Provide the [x, y] coordinate of the cell's center where the given text is located.  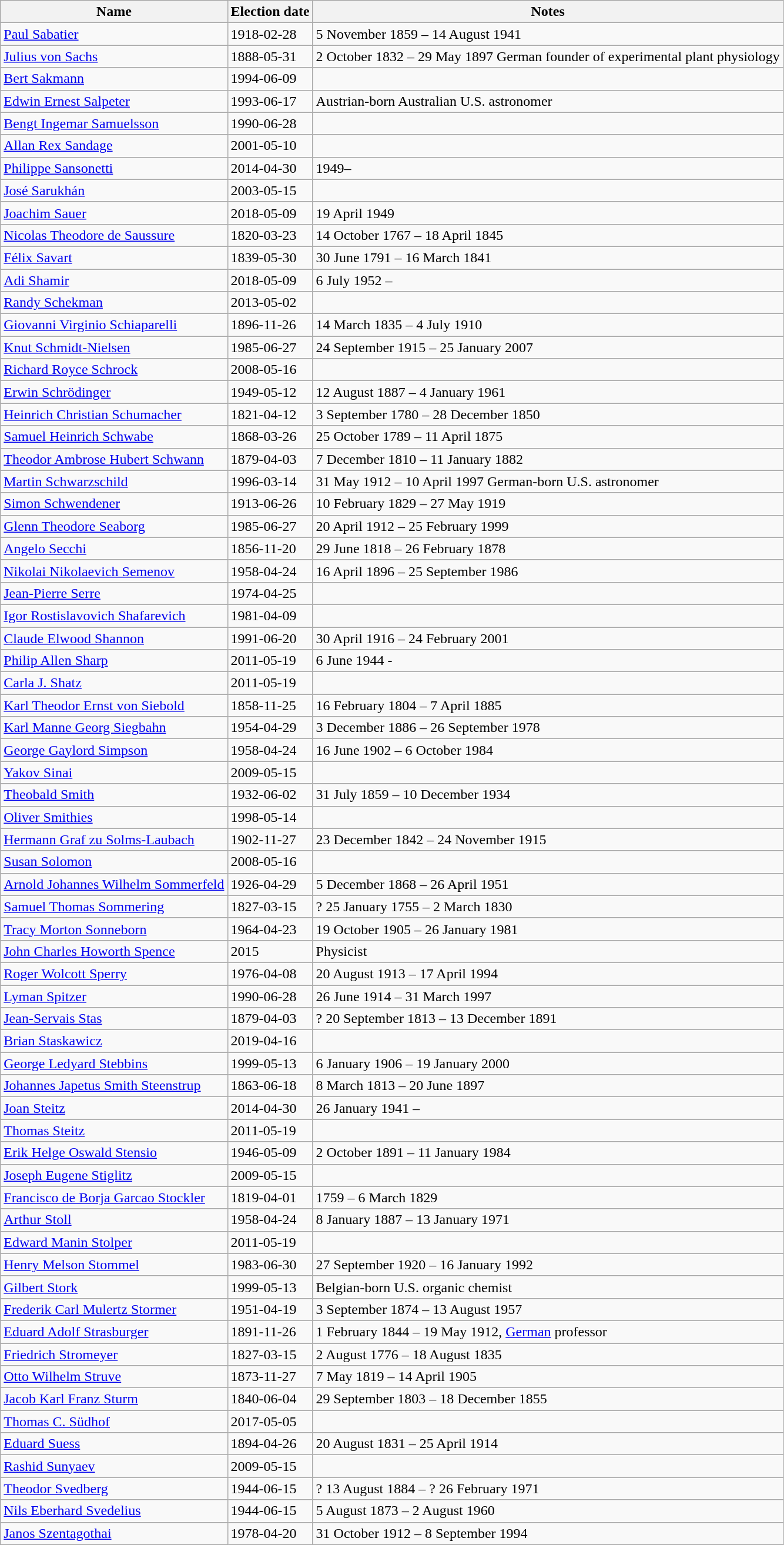
19 April 1949 [548, 213]
Samuel Thomas Sommering [114, 907]
1998-05-14 [270, 817]
1902-11-27 [270, 840]
Lyman Spitzer [114, 996]
Knut Schmidt-Nielsen [114, 347]
Brian Staskawicz [114, 1041]
Bengt Ingemar Samuelsson [114, 123]
1839-05-30 [270, 257]
7 May 1819 – 14 April 1905 [548, 1377]
14 October 1767 – 18 April 1845 [548, 235]
Frederik Carl Mulertz Stormer [114, 1309]
1821-04-12 [270, 414]
1976-04-08 [270, 974]
5 August 1873 – 2 August 1960 [548, 1511]
Erwin Schrödinger [114, 392]
1954-04-29 [270, 728]
Jacob Karl Franz Sturm [114, 1399]
Claude Elwood Shannon [114, 638]
Nikolai Nikolaevich Semenov [114, 571]
2013-05-02 [270, 303]
Theobald Smith [114, 795]
1 February 1844 – 19 May 1912, German professor [548, 1332]
1868-03-26 [270, 437]
1926-04-29 [270, 884]
Carla J. Shatz [114, 683]
26 June 1914 – 31 March 1997 [548, 996]
1946-05-09 [270, 1153]
Francisco de Borja Garcao Stockler [114, 1198]
1918-02-28 [270, 34]
Bert Sakmann [114, 79]
Rashid Sunyaev [114, 1466]
Theodor Svedberg [114, 1489]
29 September 1803 – 18 December 1855 [548, 1399]
? 13 August 1884 – ? 26 February 1971 [548, 1489]
1840-06-04 [270, 1399]
23 December 1842 – 24 November 1915 [548, 840]
1996-03-14 [270, 481]
Hermann Graf zu Solms-Laubach [114, 840]
1873-11-27 [270, 1377]
1991-06-20 [270, 638]
1981-04-09 [270, 616]
1913-06-26 [270, 504]
George Ledyard Stebbins [114, 1064]
Election date [270, 12]
2015 [270, 951]
1951-04-19 [270, 1309]
7 December 1810 – 11 January 1882 [548, 459]
Heinrich Christian Schumacher [114, 414]
20 August 1831 – 25 April 1914 [548, 1444]
Richard Royce Schrock [114, 370]
Jean-Pierre Serre [114, 593]
Friedrich Stromeyer [114, 1354]
1994-06-09 [270, 79]
Theodor Ambrose Hubert Schwann [114, 459]
16 February 1804 – 7 April 1885 [548, 705]
1820-03-23 [270, 235]
Randy Schekman [114, 303]
12 August 1887 – 4 January 1961 [548, 392]
Joan Steitz [114, 1108]
20 August 1913 – 17 April 1994 [548, 974]
John Charles Howorth Spence [114, 951]
Paul Sabatier [114, 34]
1964-04-23 [270, 929]
3 September 1874 – 13 August 1957 [548, 1309]
14 March 1835 – 4 July 1910 [548, 325]
3 September 1780 – 28 December 1850 [548, 414]
6 June 1944 - [548, 661]
3 December 1886 – 26 September 1978 [548, 728]
26 January 1941 – [548, 1108]
Physicist [548, 951]
1856-11-20 [270, 549]
Eduard Suess [114, 1444]
1983-06-30 [270, 1265]
Philip Allen Sharp [114, 661]
24 September 1915 – 25 January 2007 [548, 347]
Edwin Ernest Salpeter [114, 101]
1974-04-25 [270, 593]
1932-06-02 [270, 795]
Glenn Theodore Seaborg [114, 526]
Gilbert Stork [114, 1287]
? 20 September 1813 – 13 December 1891 [548, 1019]
Erik Helge Oswald Stensio [114, 1153]
Philippe Sansonetti [114, 168]
2 October 1832 – 29 May 1897 German founder of experimental plant physiology [548, 56]
Belgian-born U.S. organic chemist [548, 1287]
8 March 1813 – 20 June 1897 [548, 1086]
Oliver Smithies [114, 817]
27 September 1920 – 16 January 1992 [548, 1265]
1863-06-18 [270, 1086]
1888-05-31 [270, 56]
Yakov Sinai [114, 772]
Otto Wilhelm Struve [114, 1377]
2019-04-16 [270, 1041]
Nils Eberhard Svedelius [114, 1511]
5 December 1868 – 26 April 1951 [548, 884]
1891-11-26 [270, 1332]
Simon Schwendener [114, 504]
29 June 1818 – 26 February 1878 [548, 549]
Karl Manne Georg Siegbahn [114, 728]
Jean-Servais Stas [114, 1019]
1949-05-12 [270, 392]
31 May 1912 – 10 April 1997 German-born U.S. astronomer [548, 481]
Martin Schwarzschild [114, 481]
Joseph Eugene Stiglitz [114, 1175]
Arnold Johannes Wilhelm Sommerfeld [114, 884]
30 April 1916 – 24 February 2001 [548, 638]
1858-11-25 [270, 705]
10 February 1829 – 27 May 1919 [548, 504]
1896-11-26 [270, 325]
Edward Manin Stolper [114, 1242]
2 October 1891 – 11 January 1984 [548, 1153]
1949– [548, 168]
31 July 1859 – 10 December 1934 [548, 795]
Thomas Steitz [114, 1131]
Samuel Heinrich Schwabe [114, 437]
20 April 1912 – 25 February 1999 [548, 526]
2003-05-15 [270, 190]
? 25 January 1755 – 2 March 1830 [548, 907]
Arthur Stoll [114, 1220]
Name [114, 12]
Henry Melson Stommel [114, 1265]
José Sarukhán [114, 190]
Adi Shamir [114, 280]
2017-05-05 [270, 1422]
Nicolas Theodore de Saussure [114, 235]
25 October 1789 – 11 April 1875 [548, 437]
George Gaylord Simpson [114, 750]
Roger Wolcott Sperry [114, 974]
Angelo Secchi [114, 549]
1978-04-20 [270, 1533]
Julius von Sachs [114, 56]
1993-06-17 [270, 101]
Thomas C. Südhof [114, 1422]
1819-04-01 [270, 1198]
Susan Solomon [114, 862]
Allan Rex Sandage [114, 146]
6 July 1952 – [548, 280]
Félix Savart [114, 257]
16 April 1896 – 25 September 1986 [548, 571]
Johannes Japetus Smith Steenstrup [114, 1086]
Eduard Adolf Strasburger [114, 1332]
6 January 1906 – 19 January 2000 [548, 1064]
16 June 1902 – 6 October 1984 [548, 750]
Tracy Morton Sonneborn [114, 929]
Joachim Sauer [114, 213]
Karl Theodor Ernst von Siebold [114, 705]
Notes [548, 12]
19 October 1905 – 26 January 1981 [548, 929]
Igor Rostislavovich Shafarevich [114, 616]
30 June 1791 – 16 March 1841 [548, 257]
5 November 1859 – 14 August 1941 [548, 34]
1894-04-26 [270, 1444]
Austrian-born Australian U.S. astronomer [548, 101]
1759 – 6 March 1829 [548, 1198]
2 August 1776 – 18 August 1835 [548, 1354]
Janos Szentagothai [114, 1533]
8 January 1887 – 13 January 1971 [548, 1220]
Giovanni Virginio Schiaparelli [114, 325]
31 October 1912 – 8 September 1994 [548, 1533]
2001-05-10 [270, 146]
